Extract the [X, Y] coordinate from the center of the cell holding the provided text.  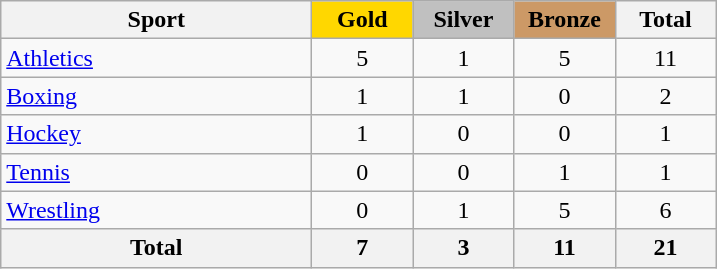
Bronze [564, 20]
Wrestling [156, 210]
Sport [156, 20]
6 [666, 210]
7 [362, 248]
2 [666, 96]
Tennis [156, 172]
Athletics [156, 58]
Hockey [156, 134]
Boxing [156, 96]
Gold [362, 20]
Silver [464, 20]
21 [666, 248]
3 [464, 248]
